Determine the [x, y] coordinate at the center of the cell enclosing the given text.  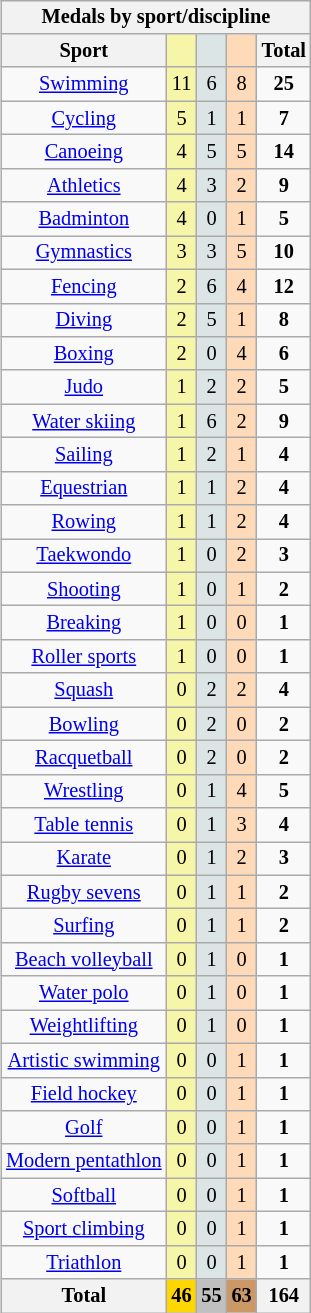
Badminton [84, 219]
Artistic swimming [84, 1060]
Athletics [84, 185]
Triathlon [84, 1262]
12 [284, 286]
Surfing [84, 926]
11 [181, 84]
Medals by sport/discipline [156, 17]
Karate [84, 859]
Diving [84, 320]
Rowing [84, 522]
Rugby sevens [84, 892]
25 [284, 84]
Bowling [84, 724]
Gymnastics [84, 253]
Sailing [84, 455]
Swimming [84, 84]
Cycling [84, 118]
Racquetball [84, 758]
Water skiing [84, 421]
Fencing [84, 286]
Field hockey [84, 1094]
Canoeing [84, 152]
14 [284, 152]
46 [181, 1296]
164 [284, 1296]
Boxing [84, 354]
7 [284, 118]
Shooting [84, 589]
10 [284, 253]
Wrestling [84, 791]
55 [212, 1296]
Table tennis [84, 825]
Weightlifting [84, 1027]
Sport climbing [84, 1229]
Judo [84, 387]
Squash [84, 690]
Sport [84, 51]
Equestrian [84, 488]
Breaking [84, 623]
Water polo [84, 993]
63 [242, 1296]
Roller sports [84, 657]
Modern pentathlon [84, 1161]
Beach volleyball [84, 960]
Golf [84, 1128]
Softball [84, 1195]
Taekwondo [84, 556]
